From the cell containing the given text, extract its center point as (x, y) coordinate. 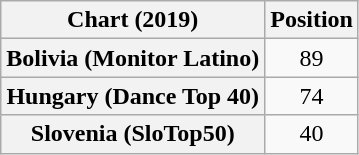
89 (312, 58)
Hungary (Dance Top 40) (133, 96)
74 (312, 96)
Position (312, 20)
Chart (2019) (133, 20)
Slovenia (SloTop50) (133, 134)
40 (312, 134)
Bolivia (Monitor Latino) (133, 58)
